Search for the cell housing the specified text and yield its [X, Y] center coordinate. 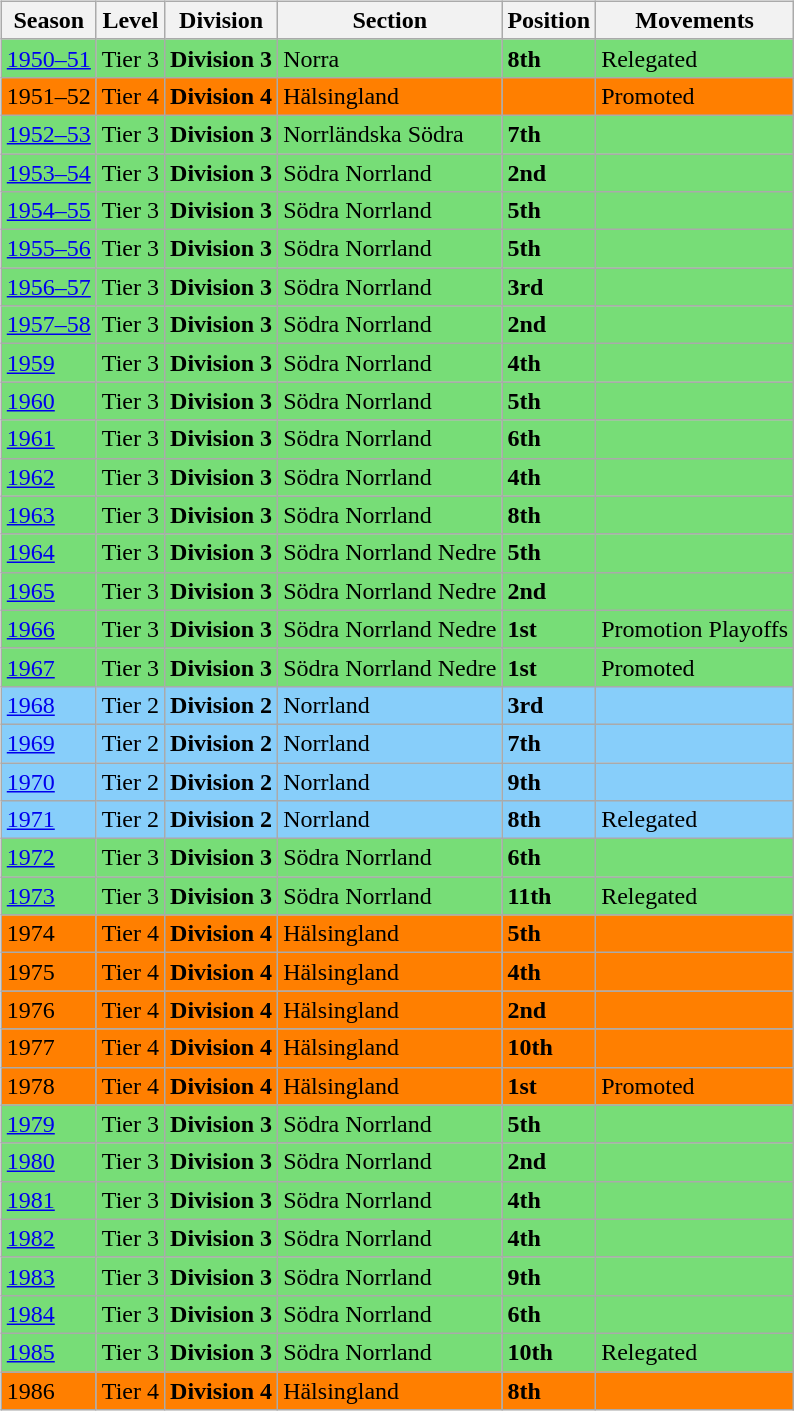
1957–58 [48, 325]
1980 [48, 1162]
1970 [48, 781]
1950–51 [48, 58]
1961 [48, 439]
1985 [48, 1352]
1981 [48, 1200]
1964 [48, 553]
1977 [48, 1048]
1984 [48, 1314]
1972 [48, 858]
1967 [48, 667]
Season [48, 20]
1973 [48, 896]
11th [549, 896]
1959 [48, 363]
Movements [695, 20]
1979 [48, 1124]
1969 [48, 743]
1963 [48, 515]
1953–54 [48, 173]
Norra [390, 58]
Position [549, 20]
1954–55 [48, 211]
1971 [48, 820]
1975 [48, 972]
1978 [48, 1086]
1952–53 [48, 134]
Norrländska Södra [390, 134]
1982 [48, 1238]
1960 [48, 401]
1986 [48, 1391]
1976 [48, 1010]
1966 [48, 629]
1968 [48, 705]
1955–56 [48, 249]
Promotion Playoffs [695, 629]
Division [222, 20]
1974 [48, 934]
1965 [48, 591]
1983 [48, 1276]
1951–52 [48, 96]
Section [390, 20]
1962 [48, 477]
Level [130, 20]
1956–57 [48, 287]
